Identify which cell holds the provided text, then report its (x, y) central coordinate. 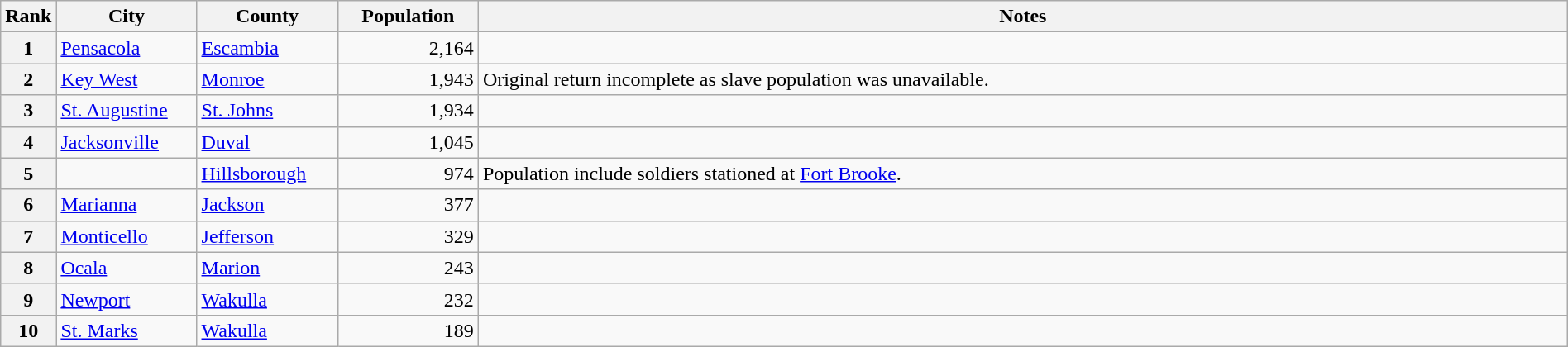
Population include soldiers stationed at Fort Brooke. (1022, 173)
Escambia (267, 48)
Population (408, 17)
232 (408, 299)
Key West (127, 79)
5 (28, 173)
Hillsborough (267, 173)
County (267, 17)
Pensacola (127, 48)
2,164 (408, 48)
St. Augustine (127, 111)
4 (28, 142)
Newport (127, 299)
St. Marks (127, 330)
City (127, 17)
Ocala (127, 268)
1,943 (408, 79)
8 (28, 268)
Original return incomplete as slave population was unavailable. (1022, 79)
189 (408, 330)
St. Johns (267, 111)
Monticello (127, 236)
6 (28, 205)
1,045 (408, 142)
Jackson (267, 205)
Rank (28, 17)
2 (28, 79)
1,934 (408, 111)
Notes (1022, 17)
974 (408, 173)
3 (28, 111)
Monroe (267, 79)
Marianna (127, 205)
10 (28, 330)
Jacksonville (127, 142)
243 (408, 268)
7 (28, 236)
9 (28, 299)
Jefferson (267, 236)
1 (28, 48)
377 (408, 205)
329 (408, 236)
Marion (267, 268)
Duval (267, 142)
